Provide the (x, y) coordinate of the cell's center where the given text is located.  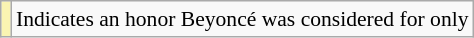
Indicates an honor Beyoncé was considered for only (242, 19)
